Find where the given text appears and provide that cell's center as (X, Y) coordinate. 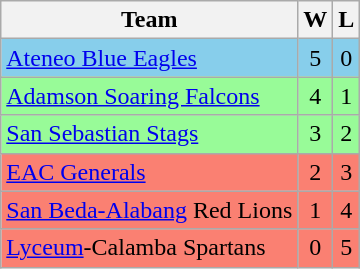
EAC Generals (150, 172)
Lyceum-Calamba Spartans (150, 248)
San Beda-Alabang Red Lions (150, 210)
W (316, 20)
Adamson Soaring Falcons (150, 96)
Team (150, 20)
San Sebastian Stags (150, 134)
L (346, 20)
Ateneo Blue Eagles (150, 58)
